Locate the cell with the specified text and output its [x, y] center coordinate. 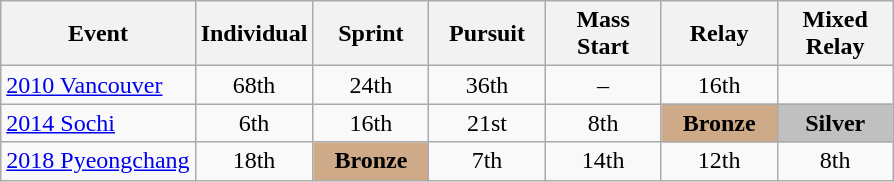
Relay [719, 34]
Pursuit [487, 34]
2010 Vancouver [98, 85]
24th [371, 85]
36th [487, 85]
6th [254, 123]
18th [254, 161]
Sprint [371, 34]
Event [98, 34]
2018 Pyeongchang [98, 161]
Mass Start [603, 34]
Individual [254, 34]
7th [487, 161]
Silver [835, 123]
68th [254, 85]
14th [603, 161]
12th [719, 161]
Mixed Relay [835, 34]
– [603, 85]
21st [487, 123]
2014 Sochi [98, 123]
